Output the (X, Y) coordinate of the center of the cell containing the given text.  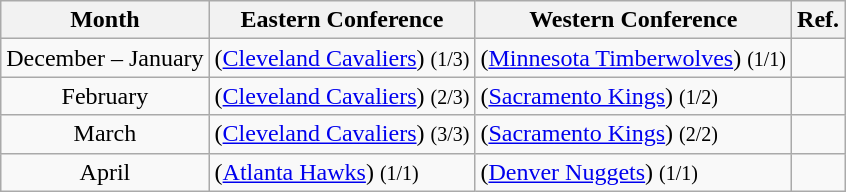
(Atlanta Hawks) (1/1) (342, 172)
(Denver Nuggets) (1/1) (634, 172)
(Minnesota Timberwolves) (1/1) (634, 58)
Ref. (818, 20)
(Sacramento Kings) (2/2) (634, 134)
(Cleveland Cavaliers) (3/3) (342, 134)
Eastern Conference (342, 20)
Month (105, 20)
(Cleveland Cavaliers) (2/3) (342, 96)
(Cleveland Cavaliers) (1/3) (342, 58)
April (105, 172)
February (105, 96)
Western Conference (634, 20)
December – January (105, 58)
(Sacramento Kings) (1/2) (634, 96)
March (105, 134)
